Locate the cell with the specified text and output its (x, y) center coordinate. 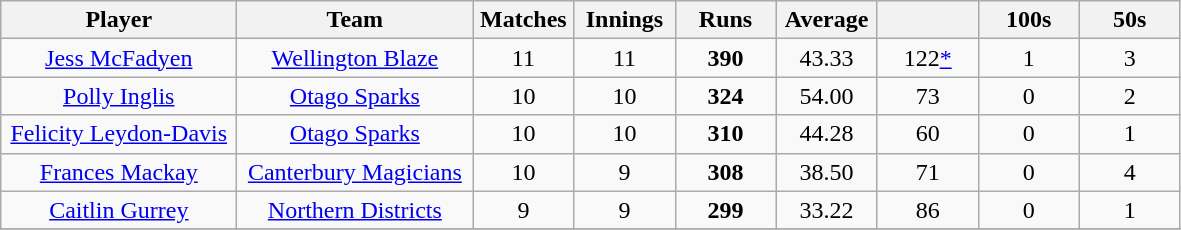
50s (1130, 20)
Innings (624, 20)
Team (355, 20)
4 (1130, 172)
122* (928, 58)
299 (726, 210)
Average (826, 20)
100s (1028, 20)
86 (928, 210)
60 (928, 134)
43.33 (826, 58)
73 (928, 96)
390 (726, 58)
324 (726, 96)
Wellington Blaze (355, 58)
Polly Inglis (119, 96)
Jess McFadyen (119, 58)
Frances Mackay (119, 172)
3 (1130, 58)
310 (726, 134)
Canterbury Magicians (355, 172)
33.22 (826, 210)
44.28 (826, 134)
Northern Districts (355, 210)
Felicity Leydon-Davis (119, 134)
308 (726, 172)
54.00 (826, 96)
Caitlin Gurrey (119, 210)
Player (119, 20)
71 (928, 172)
2 (1130, 96)
Matches (524, 20)
Runs (726, 20)
38.50 (826, 172)
